Provide the [X, Y] coordinate of the cell's center where the given text is located.  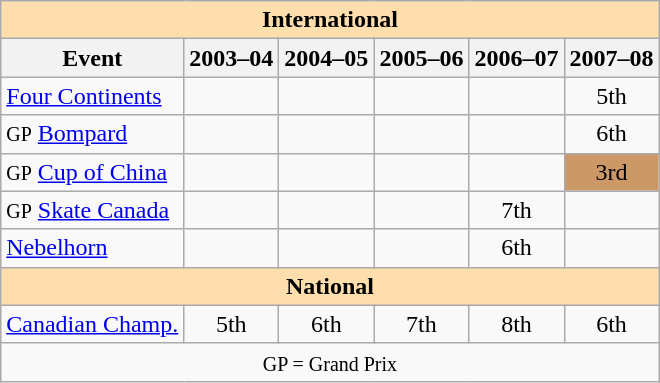
2006–07 [516, 58]
GP = Grand Prix [330, 362]
GP Cup of China [92, 172]
2003–04 [232, 58]
Event [92, 58]
2004–05 [326, 58]
8th [516, 324]
International [330, 20]
2005–06 [422, 58]
Canadian Champ. [92, 324]
Nebelhorn [92, 248]
Four Continents [92, 96]
2007–08 [612, 58]
GP Skate Canada [92, 210]
3rd [612, 172]
National [330, 286]
GP Bompard [92, 134]
